Search for the cell housing the specified text and yield its (X, Y) center coordinate. 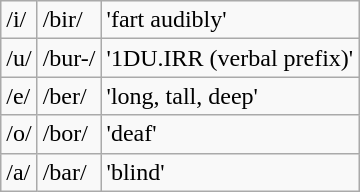
'fart audibly' (230, 20)
'blind' (230, 172)
/bir/ (69, 20)
/bar/ (69, 172)
'long, tall, deep' (230, 96)
/a/ (19, 172)
/bur-/ (69, 58)
/o/ (19, 134)
/u/ (19, 58)
'1DU.IRR (verbal prefix)' (230, 58)
'deaf' (230, 134)
/e/ (19, 96)
/i/ (19, 20)
/ber/ (69, 96)
/bor/ (69, 134)
